Capture the cell that displays the provided text and extract its (X, Y) central coordinate. 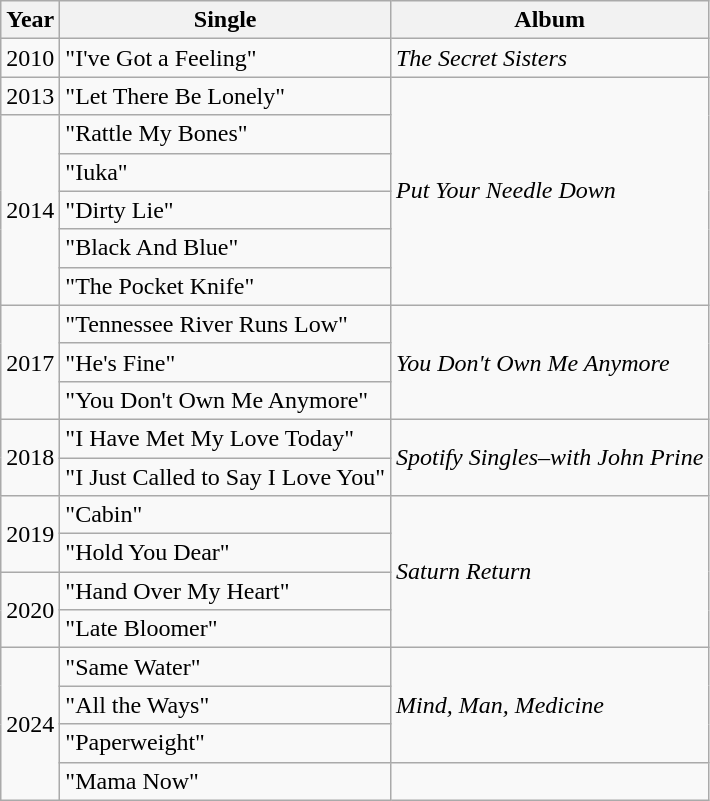
Put Your Needle Down (549, 191)
2020 (30, 610)
"The Pocket Knife" (226, 286)
"I've Got a Feeling" (226, 58)
"Late Bloomer" (226, 629)
Year (30, 20)
2014 (30, 210)
"Same Water" (226, 667)
Saturn Return (549, 572)
"Dirty Lie" (226, 210)
"I Just Called to Say I Love You" (226, 477)
2013 (30, 96)
Mind, Man, Medicine (549, 705)
"Paperweight" (226, 743)
Single (226, 20)
"Black And Blue" (226, 248)
"You Don't Own Me Anymore" (226, 400)
"Hold You Dear" (226, 553)
2019 (30, 534)
"All the Ways" (226, 705)
"Let There Be Lonely" (226, 96)
"Tennessee River Runs Low" (226, 324)
2010 (30, 58)
You Don't Own Me Anymore (549, 362)
"Iuka" (226, 172)
"Cabin" (226, 515)
2018 (30, 457)
"Hand Over My Heart" (226, 591)
"I Have Met My Love Today" (226, 438)
Album (549, 20)
"Rattle My Bones" (226, 134)
2024 (30, 724)
"Mama Now" (226, 781)
The Secret Sisters (549, 58)
Spotify Singles–with John Prine (549, 457)
"He's Fine" (226, 362)
2017 (30, 362)
